Locate the cell with the specified text and output its (X, Y) center coordinate. 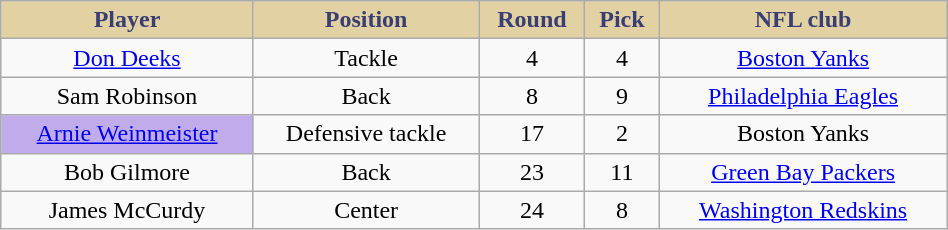
Green Bay Packers (803, 172)
2 (622, 134)
Arnie Weinmeister (127, 134)
Player (127, 20)
Position (366, 20)
Washington Redskins (803, 210)
17 (532, 134)
Defensive tackle (366, 134)
James McCurdy (127, 210)
Pick (622, 20)
NFL club (803, 20)
24 (532, 210)
Sam Robinson (127, 96)
Bob Gilmore (127, 172)
11 (622, 172)
Philadelphia Eagles (803, 96)
Don Deeks (127, 58)
Round (532, 20)
Center (366, 210)
23 (532, 172)
9 (622, 96)
Tackle (366, 58)
